Capture the cell that displays the provided text and extract its (x, y) central coordinate. 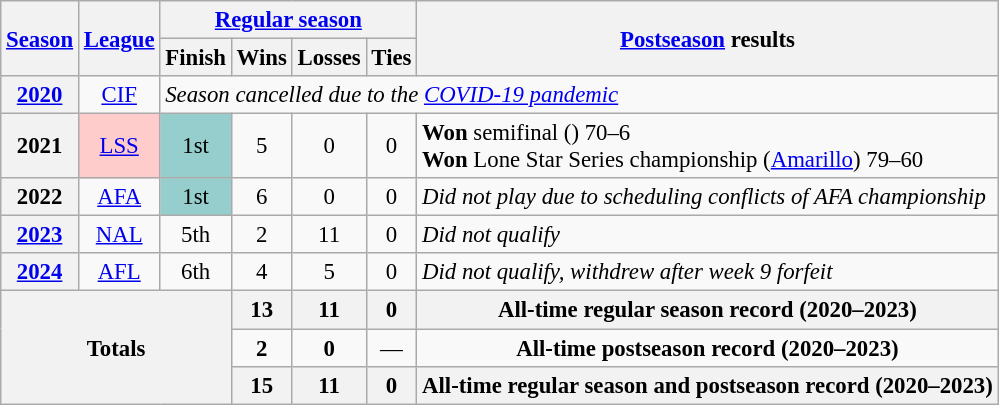
All-time regular season record (2020–2023) (708, 310)
2021 (40, 146)
LSS (118, 146)
NAL (118, 235)
6th (196, 273)
Season (40, 38)
Regular season (288, 20)
AFL (118, 273)
Finish (196, 58)
Did not qualify (708, 235)
4 (262, 273)
League (118, 38)
2023 (40, 235)
— (392, 348)
Losses (329, 58)
Ties (392, 58)
All-time regular season and postseason record (2020–2023) (708, 385)
Did not play due to scheduling conflicts of AFA championship (708, 197)
5th (196, 235)
CIF (118, 95)
Postseason results (708, 38)
6 (262, 197)
Season cancelled due to the COVID-19 pandemic (579, 95)
Totals (116, 348)
Wins (262, 58)
Did not qualify, withdrew after week 9 forfeit (708, 273)
Won semifinal () 70–6 Won Lone Star Series championship (Amarillo) 79–60 (708, 146)
AFA (118, 197)
2024 (40, 273)
2022 (40, 197)
15 (262, 385)
13 (262, 310)
2020 (40, 95)
All-time postseason record (2020–2023) (708, 348)
